Detect which cell encompasses the target text, then output its (X, Y) center coordinate. 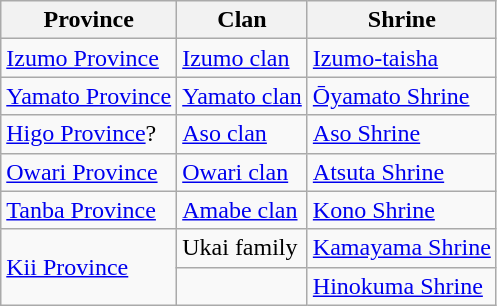
Owari clan (242, 172)
Ukai family (242, 248)
Aso Shrine (402, 134)
Owari Province (89, 172)
Yamato clan (242, 96)
Hinokuma Shrine (402, 286)
Aso clan (242, 134)
Clan (242, 20)
Province (89, 20)
Kamayama Shrine (402, 248)
Higo Province? (89, 134)
Tanba Province (89, 210)
Amabe clan (242, 210)
Kono Shrine (402, 210)
Kii Province (89, 267)
Yamato Province (89, 96)
Ōyamato Shrine (402, 96)
Izumo Province (89, 58)
Shrine (402, 20)
Atsuta Shrine (402, 172)
Izumo-taisha (402, 58)
Izumo clan (242, 58)
